From the cell containing the given text, extract its center point as [x, y] coordinate. 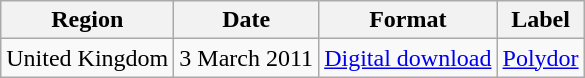
United Kingdom [88, 58]
3 March 2011 [246, 58]
Digital download [408, 58]
Format [408, 20]
Date [246, 20]
Region [88, 20]
Label [540, 20]
Polydor [540, 58]
